Provide the [X, Y] coordinate of the cell's center where the given text is located.  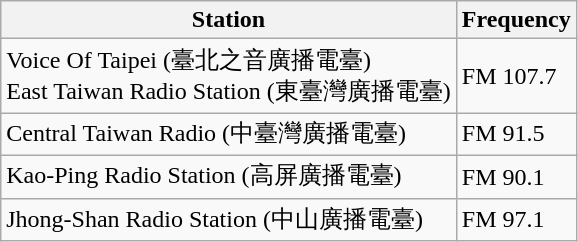
FM 91.5 [516, 134]
FM 107.7 [516, 76]
Station [229, 20]
FM 97.1 [516, 220]
Central Taiwan Radio (中臺灣廣播電臺) [229, 134]
Frequency [516, 20]
FM 90.1 [516, 176]
Voice Of Taipei (臺北之音廣播電臺)East Taiwan Radio Station (東臺灣廣播電臺) [229, 76]
Jhong-Shan Radio Station (中山廣播電臺) [229, 220]
Kao-Ping Radio Station (高屏廣播電臺) [229, 176]
